Identify which cell holds the provided text, then report its [x, y] central coordinate. 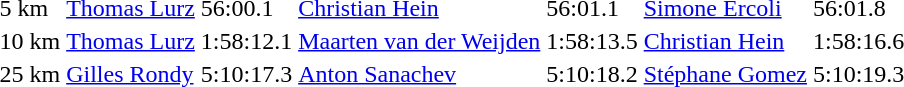
1:58:13.5 [592, 41]
1:58:12.1 [246, 41]
Maarten van der Weijden [420, 41]
Thomas Lurz [131, 41]
Christian Hein [725, 41]
